Return the (X, Y) coordinate for the center point of the cell that contains the specified text.  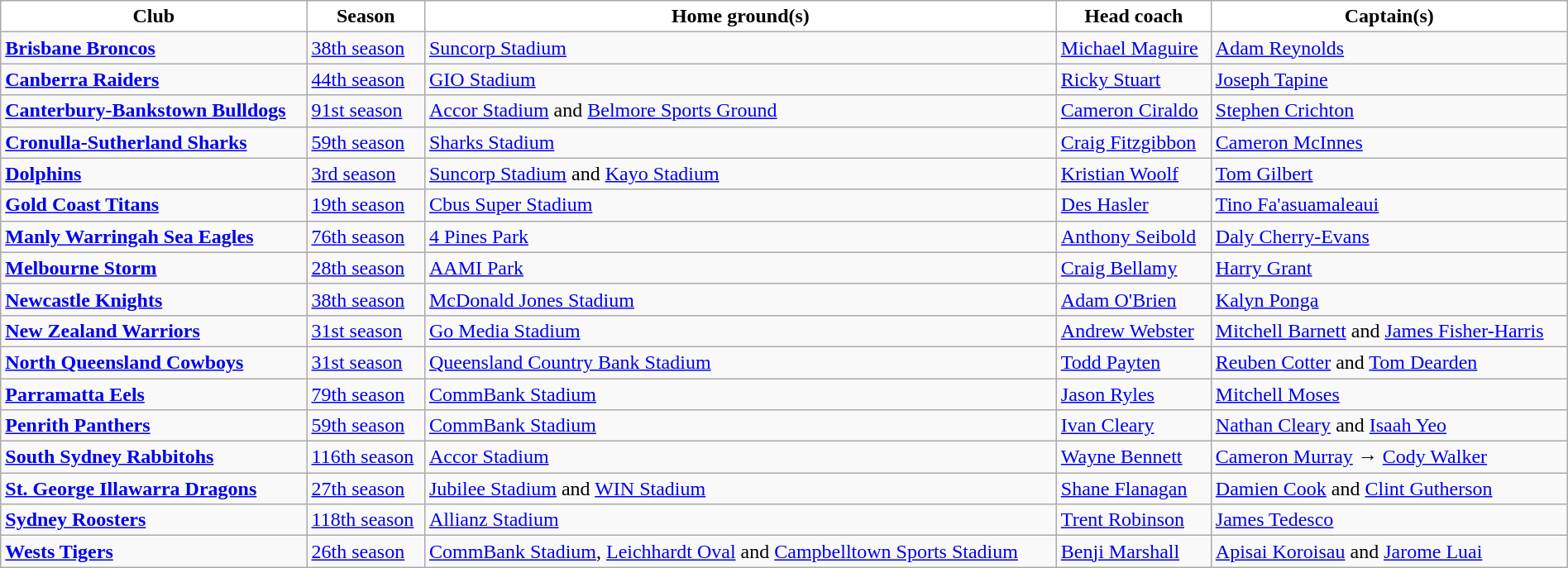
Craig Bellamy (1133, 268)
Accor Stadium (740, 457)
44th season (366, 79)
Parramatta Eels (154, 394)
Sharks Stadium (740, 142)
St. George Illawarra Dragons (154, 489)
Reuben Cotter and Tom Dearden (1389, 362)
Wests Tigers (154, 551)
79th season (366, 394)
118th season (366, 520)
Cronulla-Sutherland Sharks (154, 142)
Joseph Tapine (1389, 79)
Stephen Crichton (1389, 111)
New Zealand Warriors (154, 331)
Adam O'Brien (1133, 299)
James Tedesco (1389, 520)
Brisbane Broncos (154, 48)
North Queensland Cowboys (154, 362)
76th season (366, 236)
Melbourne Storm (154, 268)
GIO Stadium (740, 79)
27th season (366, 489)
Club (154, 17)
Allianz Stadium (740, 520)
AAMI Park (740, 268)
Harry Grant (1389, 268)
Andrew Webster (1133, 331)
Jason Ryles (1133, 394)
Go Media Stadium (740, 331)
Season (366, 17)
Canterbury-Bankstown Bulldogs (154, 111)
Suncorp Stadium and Kayo Stadium (740, 174)
Des Hasler (1133, 205)
Sydney Roosters (154, 520)
Craig Fitzgibbon (1133, 142)
Penrith Panthers (154, 426)
Kalyn Ponga (1389, 299)
Head coach (1133, 17)
Cbus Super Stadium (740, 205)
Trent Robinson (1133, 520)
Mitchell Moses (1389, 394)
Benji Marshall (1133, 551)
Dolphins (154, 174)
3rd season (366, 174)
Queensland Country Bank Stadium (740, 362)
Newcastle Knights (154, 299)
Damien Cook and Clint Gutherson (1389, 489)
Manly Warringah Sea Eagles (154, 236)
19th season (366, 205)
Gold Coast Titans (154, 205)
Michael Maguire (1133, 48)
Suncorp Stadium (740, 48)
26th season (366, 551)
4 Pines Park (740, 236)
Nathan Cleary and Isaah Yeo (1389, 426)
Accor Stadium and Belmore Sports Ground (740, 111)
Daly Cherry-Evans (1389, 236)
Captain(s) (1389, 17)
CommBank Stadium, Leichhardt Oval and Campbelltown Sports Stadium (740, 551)
Apisai Koroisau and Jarome Luai (1389, 551)
116th season (366, 457)
91st season (366, 111)
South Sydney Rabbitohs (154, 457)
Tom Gilbert (1389, 174)
Mitchell Barnett and James Fisher-Harris (1389, 331)
Shane Flanagan (1133, 489)
Home ground(s) (740, 17)
Kristian Woolf (1133, 174)
Wayne Bennett (1133, 457)
Anthony Seibold (1133, 236)
Tino Fa'asuamaleaui (1389, 205)
Cameron Ciraldo (1133, 111)
Canberra Raiders (154, 79)
Ricky Stuart (1133, 79)
Jubilee Stadium and WIN Stadium (740, 489)
Todd Payten (1133, 362)
Cameron McInnes (1389, 142)
Ivan Cleary (1133, 426)
McDonald Jones Stadium (740, 299)
Adam Reynolds (1389, 48)
Cameron Murray → Cody Walker (1389, 457)
28th season (366, 268)
